Determine the [x, y] coordinate at the center of the cell enclosing the given text.  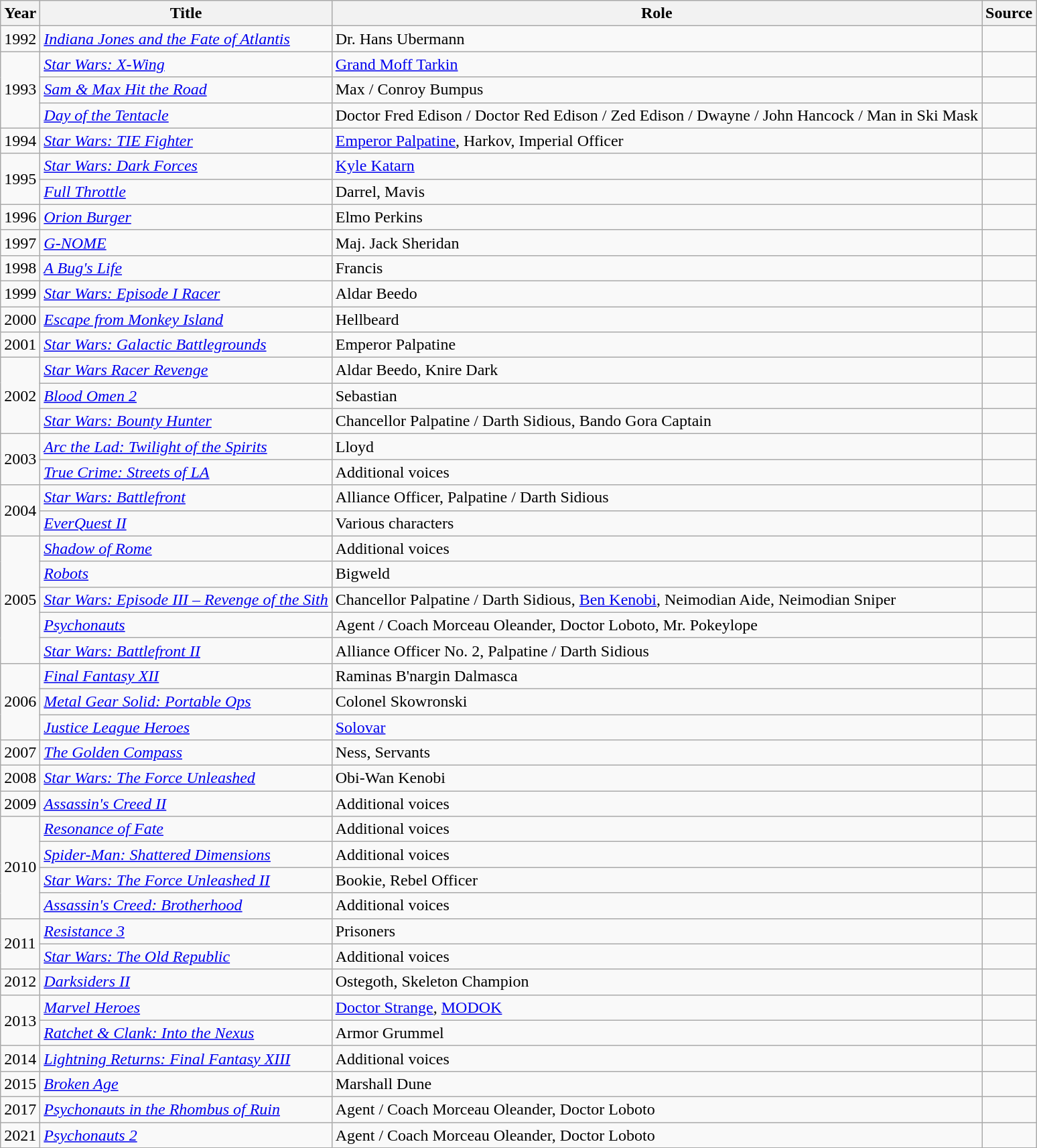
Star Wars: The Force Unleashed [186, 778]
Star Wars: X-Wing [186, 64]
2003 [20, 459]
Ostegoth, Skeleton Champion [656, 982]
EverQuest II [186, 523]
Obi-Wan Kenobi [656, 778]
2001 [20, 345]
Lightning Returns: Final Fantasy XIII [186, 1058]
Star Wars: Galactic Battlegrounds [186, 345]
Resonance of Fate [186, 829]
Grand Moff Tarkin [656, 64]
1992 [20, 39]
Max / Conroy Bumpus [656, 90]
Broken Age [186, 1084]
2000 [20, 319]
Source [1009, 13]
Francis [656, 268]
Ness, Servants [656, 753]
Title [186, 13]
Orion Burger [186, 217]
2012 [20, 982]
Chancellor Palpatine / Darth Sidious, Ben Kenobi, Neimodian Aide, Neimodian Sniper [656, 599]
Doctor Fred Edison / Doctor Red Edison / Zed Edison / Dwayne / John Hancock / Man in Ski Mask [656, 115]
2005 [20, 599]
1997 [20, 242]
Psychonauts 2 [186, 1135]
Ratchet & Clank: Into the Nexus [186, 1033]
Bigweld [656, 574]
Aldar Beedo [656, 293]
Blood Omen 2 [186, 396]
Marshall Dune [656, 1084]
The Golden Compass [186, 753]
A Bug's Life [186, 268]
G-NOME [186, 242]
Metal Gear Solid: Portable Ops [186, 701]
Various characters [656, 523]
Full Throttle [186, 192]
1999 [20, 293]
True Crime: Streets of LA [186, 472]
Final Fantasy XII [186, 676]
2021 [20, 1135]
2010 [20, 867]
Chancellor Palpatine / Darth Sidious, Bando Gora Captain [656, 421]
Bookie, Rebel Officer [656, 880]
1998 [20, 268]
Role [656, 13]
Dr. Hans Ubermann [656, 39]
2006 [20, 701]
Elmo Perkins [656, 217]
Raminas B'nargin Dalmasca [656, 676]
Arc the Lad: Twilight of the Spirits [186, 447]
Solovar [656, 727]
Marvel Heroes [186, 1007]
Maj. Jack Sheridan [656, 242]
1995 [20, 179]
Sam & Max Hit the Road [186, 90]
2014 [20, 1058]
Escape from Monkey Island [186, 319]
1994 [20, 141]
Colonel Skowronski [656, 701]
Lloyd [656, 447]
Agent / Coach Morceau Oleander, Doctor Loboto, Mr. Pokeylope [656, 625]
Emperor Palpatine [656, 345]
Darksiders II [186, 982]
Resistance 3 [186, 931]
Alliance Officer, Palpatine / Darth Sidious [656, 498]
Spider-Man: Shattered Dimensions [186, 855]
Robots [186, 574]
Hellbeard [656, 319]
Armor Grummel [656, 1033]
Assassin's Creed II [186, 804]
Alliance Officer No. 2, Palpatine / Darth Sidious [656, 650]
Darrel, Mavis [656, 192]
2002 [20, 396]
Psychonauts [186, 625]
2011 [20, 944]
Justice League Heroes [186, 727]
2013 [20, 1020]
Star Wars: Episode I Racer [186, 293]
Assassin's Creed: Brotherhood [186, 906]
2008 [20, 778]
Doctor Strange, MODOK [656, 1007]
Star Wars: The Old Republic [186, 956]
Indiana Jones and the Fate of Atlantis [186, 39]
Star Wars: Dark Forces [186, 166]
2009 [20, 804]
Aldar Beedo, Knire Dark [656, 370]
2004 [20, 510]
2007 [20, 753]
Prisoners [656, 931]
1993 [20, 90]
Year [20, 13]
Star Wars Racer Revenge [186, 370]
Star Wars: The Force Unleashed II [186, 880]
Star Wars: TIE Fighter [186, 141]
Emperor Palpatine, Harkov, Imperial Officer [656, 141]
Day of the Tentacle [186, 115]
Star Wars: Battlefront II [186, 650]
Star Wars: Battlefront [186, 498]
Shadow of Rome [186, 549]
Kyle Katarn [656, 166]
2017 [20, 1109]
Star Wars: Episode III – Revenge of the Sith [186, 599]
Sebastian [656, 396]
Psychonauts in the Rhombus of Ruin [186, 1109]
Star Wars: Bounty Hunter [186, 421]
1996 [20, 217]
2015 [20, 1084]
